Return the [x, y] coordinate for the center point of the cell that contains the specified text.  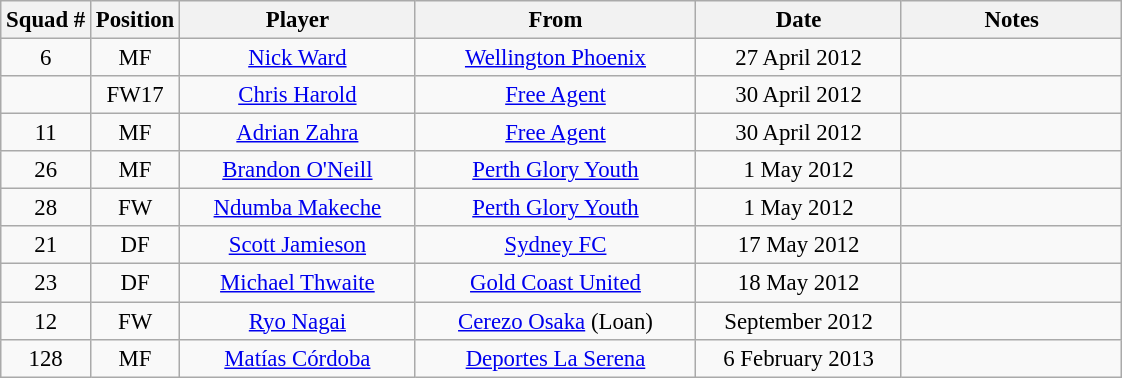
Deportes La Serena [556, 358]
128 [46, 358]
Date [799, 20]
September 2012 [799, 321]
23 [46, 283]
Cerezo Osaka (Loan) [556, 321]
27 April 2012 [799, 58]
From [556, 20]
Michael Thwaite [298, 283]
Chris Harold [298, 95]
Player [298, 20]
18 May 2012 [799, 283]
Brandon O'Neill [298, 170]
FW17 [136, 95]
11 [46, 133]
Nick Ward [298, 58]
Wellington Phoenix [556, 58]
Ndumba Makeche [298, 208]
26 [46, 170]
Ryo Nagai [298, 321]
Gold Coast United [556, 283]
Squad # [46, 20]
6 February 2013 [799, 358]
12 [46, 321]
28 [46, 208]
Notes [1012, 20]
Matías Córdoba [298, 358]
6 [46, 58]
Adrian Zahra [298, 133]
Sydney FC [556, 245]
Position [136, 20]
Scott Jamieson [298, 245]
17 May 2012 [799, 245]
21 [46, 245]
